Return (x, y) of the center of cell containing provided text 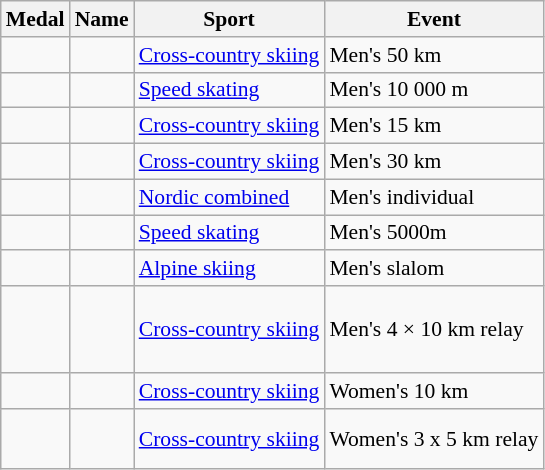
Men's 30 km (434, 162)
Men's 10 000 m (434, 90)
Women's 3 x 5 km relay (434, 438)
Men's individual (434, 197)
Sport (230, 19)
Event (434, 19)
Men's 5000m (434, 233)
Women's 10 km (434, 391)
Name (102, 19)
Men's 15 km (434, 126)
Men's slalom (434, 269)
Alpine skiing (230, 269)
Men's 4 × 10 km relay (434, 330)
Medal (36, 19)
Nordic combined (230, 197)
Men's 50 km (434, 55)
